For the text-containing cell, return its midpoint in (X, Y) coordinate format. 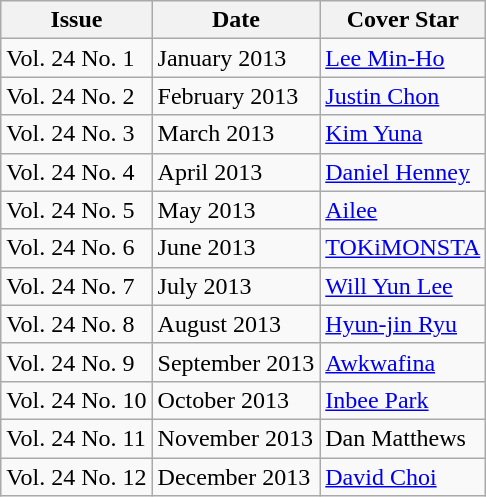
Vol. 24 No. 9 (76, 362)
Dan Matthews (403, 438)
Vol. 24 No. 7 (76, 286)
November 2013 (236, 438)
July 2013 (236, 286)
Vol. 24 No. 8 (76, 324)
March 2013 (236, 134)
Justin Chon (403, 96)
Awkwafina (403, 362)
Vol. 24 No. 10 (76, 400)
David Choi (403, 477)
Ailee (403, 210)
TOKiMONSTA (403, 248)
Vol. 24 No. 3 (76, 134)
Vol. 24 No. 4 (76, 172)
October 2013 (236, 400)
April 2013 (236, 172)
February 2013 (236, 96)
Issue (76, 20)
Hyun-jin Ryu (403, 324)
Cover Star (403, 20)
Vol. 24 No. 6 (76, 248)
Will Yun Lee (403, 286)
Lee Min-Ho (403, 58)
Vol. 24 No. 2 (76, 96)
Daniel Henney (403, 172)
Date (236, 20)
Kim Yuna (403, 134)
Vol. 24 No. 11 (76, 438)
September 2013 (236, 362)
Vol. 24 No. 1 (76, 58)
May 2013 (236, 210)
June 2013 (236, 248)
January 2013 (236, 58)
Vol. 24 No. 5 (76, 210)
Inbee Park (403, 400)
Vol. 24 No. 12 (76, 477)
December 2013 (236, 477)
August 2013 (236, 324)
